Search for the cell housing the specified text and yield its [x, y] center coordinate. 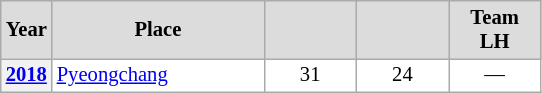
Pyeongchang [158, 75]
24 [402, 75]
— [494, 75]
31 [310, 75]
Team LH [494, 29]
Year [26, 29]
Place [158, 29]
2018 [26, 75]
